Extract the [X, Y] coordinate from the center of the cell holding the provided text.  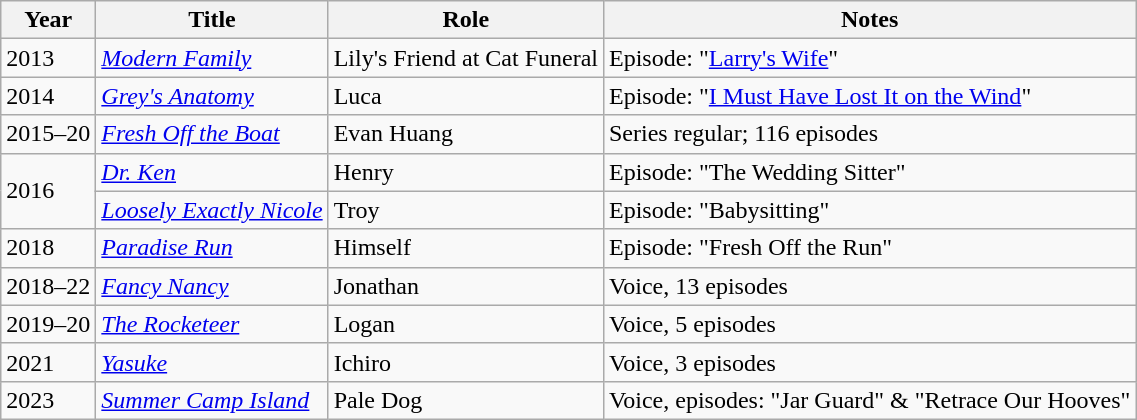
2013 [48, 58]
Yasuke [212, 362]
2019–20 [48, 324]
Logan [466, 324]
Episode: "I Must Have Lost It on the Wind" [869, 96]
2014 [48, 96]
Episode: "Larry's Wife" [869, 58]
2016 [48, 191]
Troy [466, 210]
2018–22 [48, 286]
2021 [48, 362]
Role [466, 20]
2018 [48, 248]
Summer Camp Island [212, 400]
Voice, 3 episodes [869, 362]
Fancy Nancy [212, 286]
Voice, episodes: "Jar Guard" & "Retrace Our Hooves" [869, 400]
Evan Huang [466, 134]
Voice, 13 episodes [869, 286]
Modern Family [212, 58]
Henry [466, 172]
Ichiro [466, 362]
Episode: "Babysitting" [869, 210]
Series regular; 116 episodes [869, 134]
Jonathan [466, 286]
Episode: "Fresh Off the Run" [869, 248]
Dr. Ken [212, 172]
Lily's Friend at Cat Funeral [466, 58]
Notes [869, 20]
Loosely Exactly Nicole [212, 210]
Paradise Run [212, 248]
Episode: "The Wedding Sitter" [869, 172]
Himself [466, 248]
The Rocketeer [212, 324]
2023 [48, 400]
Luca [466, 96]
Voice, 5 episodes [869, 324]
Grey's Anatomy [212, 96]
Pale Dog [466, 400]
2015–20 [48, 134]
Year [48, 20]
Title [212, 20]
Fresh Off the Boat [212, 134]
